Return [X, Y] of the center of cell containing provided text 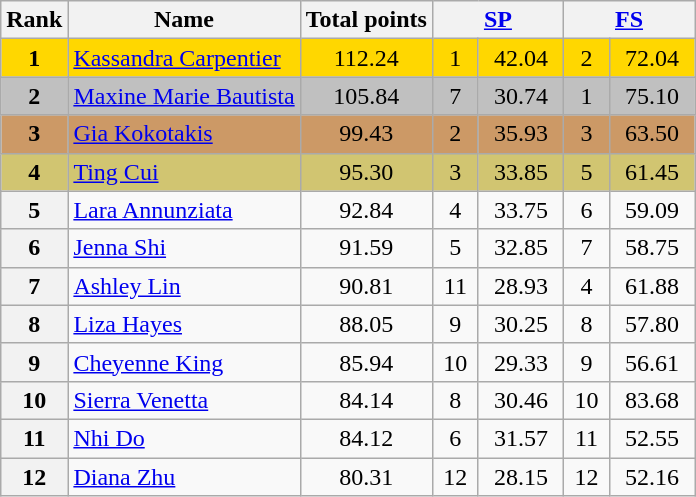
95.30 [366, 172]
32.85 [520, 248]
42.04 [520, 58]
Lara Annunziata [184, 210]
59.09 [652, 210]
57.80 [652, 324]
Name [184, 20]
Liza Hayes [184, 324]
83.68 [652, 400]
30.46 [520, 400]
99.43 [366, 134]
84.12 [366, 438]
28.93 [520, 286]
56.61 [652, 362]
75.10 [652, 96]
Rank [34, 20]
61.88 [652, 286]
31.57 [520, 438]
33.75 [520, 210]
58.75 [652, 248]
112.24 [366, 58]
Ashley Lin [184, 286]
35.93 [520, 134]
84.14 [366, 400]
30.25 [520, 324]
Kassandra Carpentier [184, 58]
FS [628, 20]
85.94 [366, 362]
Nhi Do [184, 438]
Total points [366, 20]
105.84 [366, 96]
Ting Cui [184, 172]
52.55 [652, 438]
52.16 [652, 477]
30.74 [520, 96]
92.84 [366, 210]
29.33 [520, 362]
SP [498, 20]
61.45 [652, 172]
72.04 [652, 58]
Diana Zhu [184, 477]
80.31 [366, 477]
63.50 [652, 134]
Gia Kokotakis [184, 134]
Maxine Marie Bautista [184, 96]
Cheyenne King [184, 362]
88.05 [366, 324]
90.81 [366, 286]
91.59 [366, 248]
28.15 [520, 477]
Jenna Shi [184, 248]
33.85 [520, 172]
Sierra Venetta [184, 400]
